Return the (X, Y) coordinate for the center point of the cell that contains the specified text.  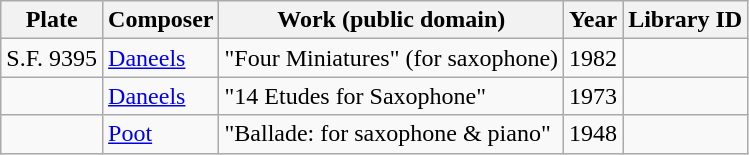
Poot (161, 134)
1948 (594, 134)
"14 Etudes for Saxophone" (392, 96)
S.F. 9395 (52, 58)
Library ID (686, 20)
Year (594, 20)
1982 (594, 58)
"Four Miniatures" (for saxophone) (392, 58)
1973 (594, 96)
"Ballade: for saxophone & piano" (392, 134)
Composer (161, 20)
Plate (52, 20)
Work (public domain) (392, 20)
